Capture the cell that displays the provided text and extract its (x, y) central coordinate. 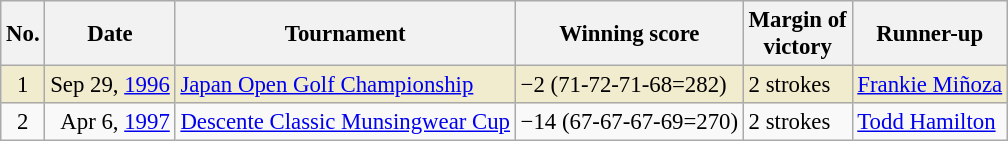
Sep 29, 1996 (110, 85)
Apr 6, 1997 (110, 122)
Winning score (629, 34)
No. (23, 34)
Todd Hamilton (930, 122)
−14 (67-67-67-69=270) (629, 122)
−2 (71-72-71-68=282) (629, 85)
1 (23, 85)
Tournament (345, 34)
Date (110, 34)
Japan Open Golf Championship (345, 85)
Margin ofvictory (798, 34)
Frankie Miñoza (930, 85)
2 (23, 122)
Runner-up (930, 34)
Descente Classic Munsingwear Cup (345, 122)
